Search for the cell housing the specified text and yield its (X, Y) center coordinate. 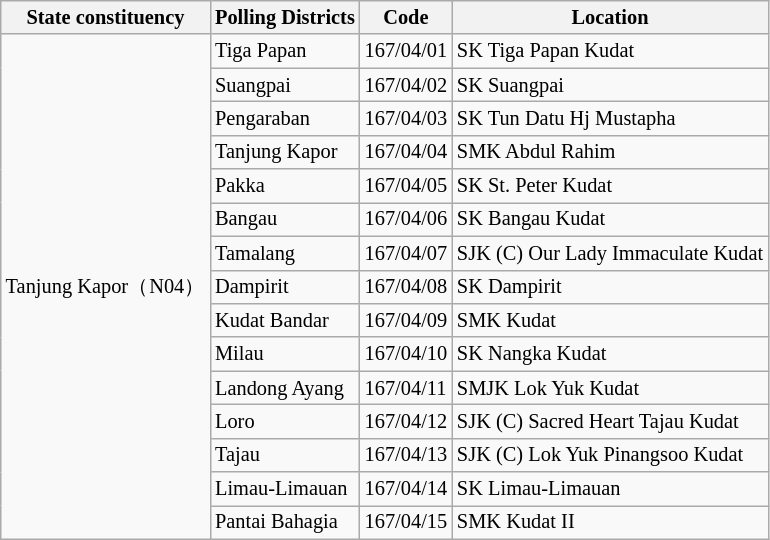
167/04/07 (406, 253)
SJK (C) Lok Yuk Pinangsoo Kudat (610, 455)
167/04/11 (406, 388)
167/04/10 (406, 354)
Kudat Bandar (285, 320)
Code (406, 17)
167/04/12 (406, 421)
SK Bangau Kudat (610, 219)
Suangpai (285, 85)
Tiga Papan (285, 51)
Tajau (285, 455)
Bangau (285, 219)
Pakka (285, 186)
Location (610, 17)
SK Suangpai (610, 85)
SK Limau-Limauan (610, 489)
167/04/09 (406, 320)
SK Tun Datu Hj Mustapha (610, 118)
SMK Kudat II (610, 522)
167/04/03 (406, 118)
Pantai Bahagia (285, 522)
Polling Districts (285, 17)
167/04/08 (406, 287)
Landong Ayang (285, 388)
Loro (285, 421)
SK Dampirit (610, 287)
SMK Kudat (610, 320)
167/04/14 (406, 489)
Limau-Limauan (285, 489)
Tamalang (285, 253)
SJK (C) Sacred Heart Tajau Kudat (610, 421)
State constituency (106, 17)
167/04/01 (406, 51)
SMK Abdul Rahim (610, 152)
SJK (C) Our Lady Immaculate Kudat (610, 253)
SMJK Lok Yuk Kudat (610, 388)
Dampirit (285, 287)
167/04/06 (406, 219)
167/04/13 (406, 455)
SK Tiga Papan Kudat (610, 51)
167/04/05 (406, 186)
SK St. Peter Kudat (610, 186)
167/04/15 (406, 522)
167/04/04 (406, 152)
Tanjung Kapor（N04） (106, 286)
Tanjung Kapor (285, 152)
Pengaraban (285, 118)
167/04/02 (406, 85)
Milau (285, 354)
SK Nangka Kudat (610, 354)
